Scan for the cell matching the given text and deliver its [x, y] coordinate at center. 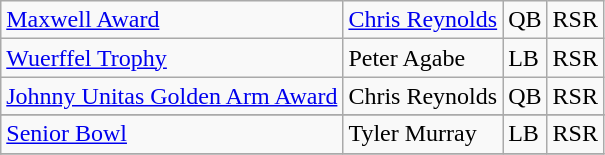
Tyler Murray [423, 134]
Senior Bowl [172, 134]
Maxwell Award [172, 20]
Johnny Unitas Golden Arm Award [172, 96]
Peter Agabe [423, 58]
Wuerffel Trophy [172, 58]
